Capture the cell that displays the provided text and extract its [x, y] central coordinate. 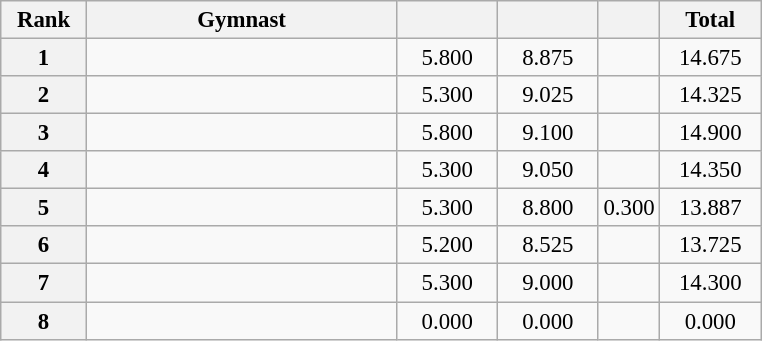
9.000 [548, 283]
13.725 [710, 245]
14.350 [710, 170]
6 [44, 245]
13.887 [710, 208]
14.900 [710, 133]
4 [44, 170]
1 [44, 58]
8.800 [548, 208]
8.525 [548, 245]
5.200 [448, 245]
0.300 [629, 208]
14.300 [710, 283]
9.050 [548, 170]
8 [44, 321]
2 [44, 95]
8.875 [548, 58]
14.325 [710, 95]
Total [710, 20]
Gymnast [242, 20]
9.025 [548, 95]
7 [44, 283]
3 [44, 133]
Rank [44, 20]
14.675 [710, 58]
9.100 [548, 133]
5 [44, 208]
